Find where the given text appears and provide that cell's center as [x, y] coordinate. 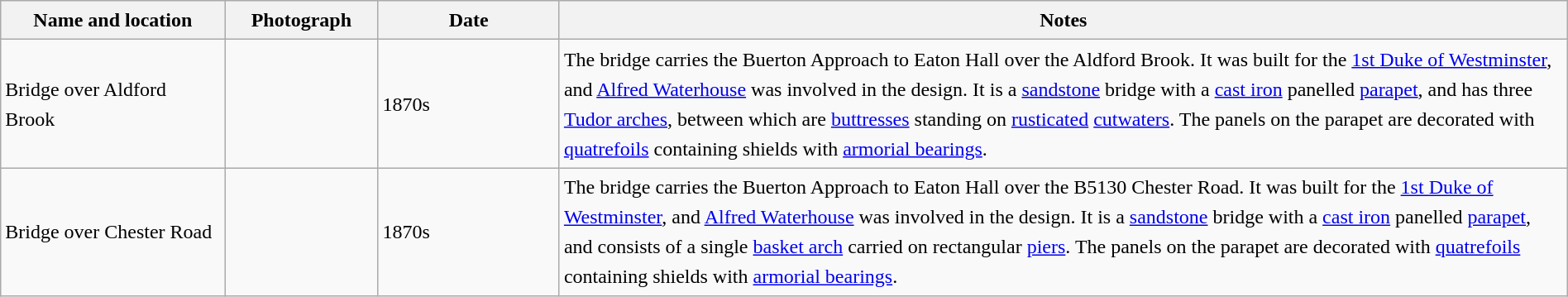
Date [468, 20]
Notes [1064, 20]
Photograph [301, 20]
Name and location [112, 20]
Bridge over Chester Road [112, 232]
Bridge over Aldford Brook [112, 104]
